Return the [X, Y] coordinate for the center point of the cell that contains the specified text.  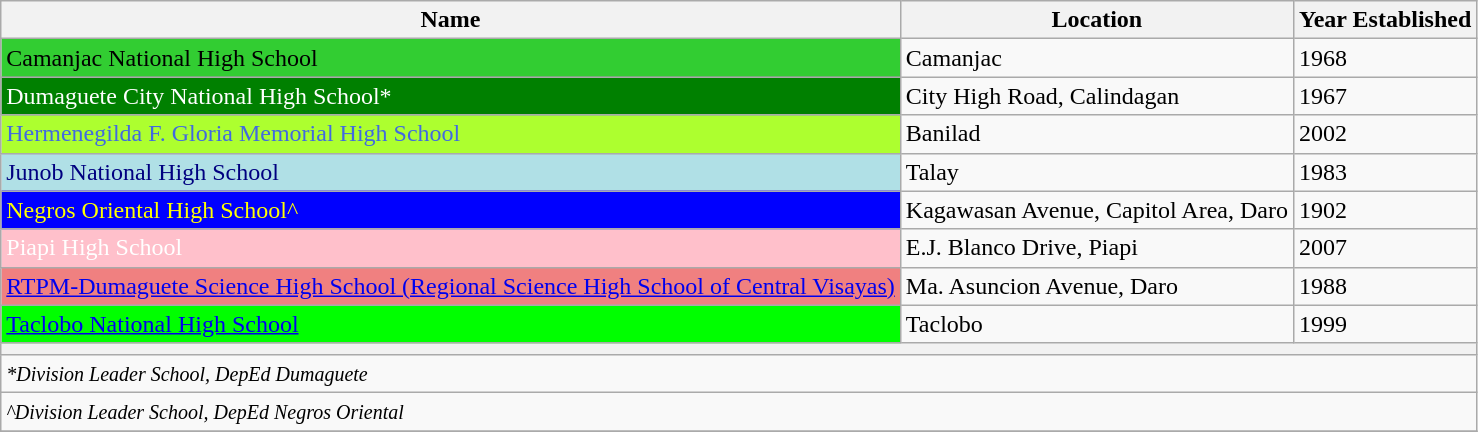
E.J. Blanco Drive, Piapi [1096, 248]
Negros Oriental High School^ [451, 210]
1999 [1384, 324]
1983 [1384, 172]
2007 [1384, 248]
Camanjac National High School [451, 58]
Year Established [1384, 20]
Name [451, 20]
^Division Leader School, DepEd Negros Oriental [739, 411]
Camanjac [1096, 58]
1968 [1384, 58]
Junob National High School [451, 172]
Banilad [1096, 134]
RTPM-Dumaguete Science High School (Regional Science High School of Central Visayas) [451, 286]
1967 [1384, 96]
City High Road, Calindagan [1096, 96]
2002 [1384, 134]
Location [1096, 20]
1988 [1384, 286]
Kagawasan Avenue, Capitol Area, Daro [1096, 210]
Piapi High School [451, 248]
Taclobo National High School [451, 324]
*Division Leader School, DepEd Dumaguete [739, 373]
Hermenegilda F. Gloria Memorial High School [451, 134]
Taclobo [1096, 324]
Ma. Asuncion Avenue, Daro [1096, 286]
1902 [1384, 210]
Talay [1096, 172]
Dumaguete City National High School* [451, 96]
